Locate the cell with the specified text and output its (x, y) center coordinate. 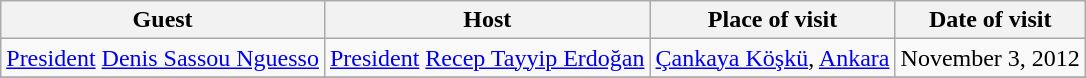
President Denis Sassou Nguesso (163, 58)
Host (487, 20)
Place of visit (772, 20)
Çankaya Köşkü, Ankara (772, 58)
President Recep Tayyip Erdoğan (487, 58)
Guest (163, 20)
Date of visit (990, 20)
November 3, 2012 (990, 58)
